Detect which cell encompasses the target text, then output its [X, Y] center coordinate. 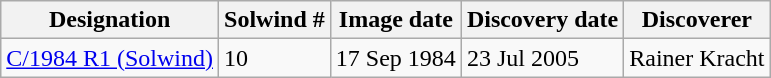
C/1984 R1 (Solwind) [110, 58]
Solwind # [275, 20]
10 [275, 58]
Image date [396, 20]
Discovery date [542, 20]
Rainer Kracht [697, 58]
23 Jul 2005 [542, 58]
17 Sep 1984 [396, 58]
Designation [110, 20]
Discoverer [697, 20]
